Pinpoint the cell where the given text exists, returning its [X, Y] midpoint coordinate. 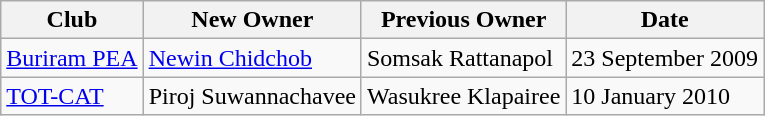
10 January 2010 [665, 96]
Previous Owner [463, 20]
Piroj Suwannachavee [252, 96]
Somsak Rattanapol [463, 58]
Club [72, 20]
Buriram PEA [72, 58]
23 September 2009 [665, 58]
Wasukree Klapairee [463, 96]
Date [665, 20]
Newin Chidchob [252, 58]
New Owner [252, 20]
TOT-CAT [72, 96]
